For the text-containing cell, return its midpoint in (X, Y) coordinate format. 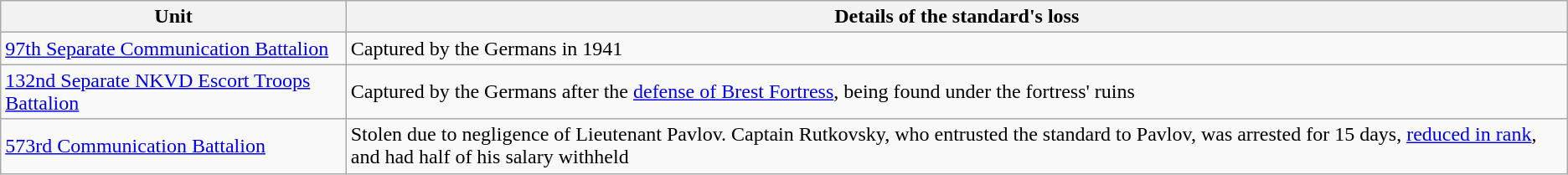
Details of the standard's loss (957, 17)
132nd Separate NKVD Escort Troops Battalion (173, 92)
573rd Communication Battalion (173, 146)
97th Separate Communication Battalion (173, 49)
Captured by the Germans in 1941 (957, 49)
Unit (173, 17)
Captured by the Germans after the defense of Brest Fortress, being found under the fortress' ruins (957, 92)
